Return [x, y] of the center of cell containing provided text 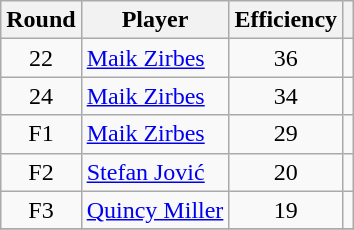
Player [155, 20]
36 [286, 58]
29 [286, 134]
Round [41, 20]
Efficiency [286, 20]
F2 [41, 172]
34 [286, 96]
Stefan Jović [155, 172]
20 [286, 172]
F1 [41, 134]
22 [41, 58]
19 [286, 210]
F3 [41, 210]
24 [41, 96]
Quincy Miller [155, 210]
